For the text-containing cell, return its midpoint in (X, Y) coordinate format. 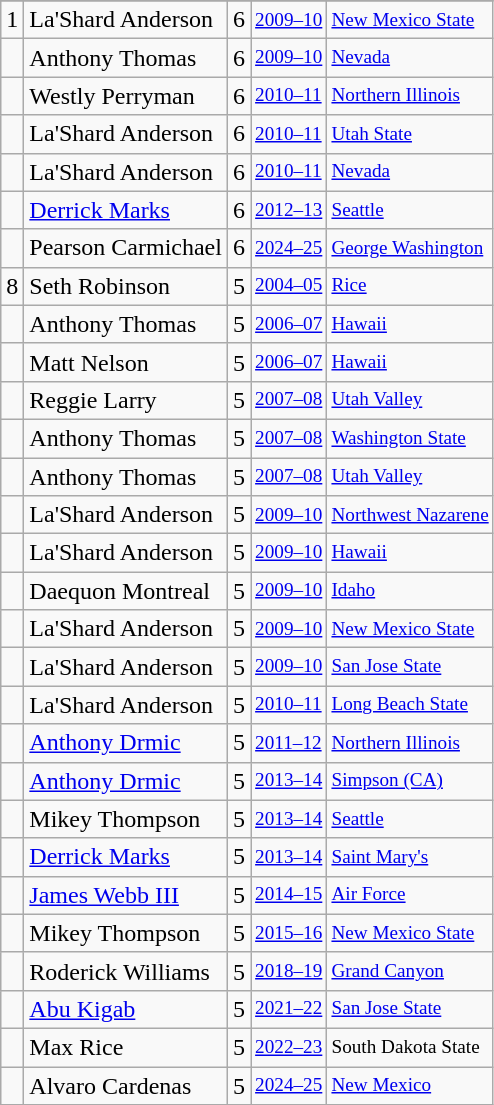
Long Beach State (410, 705)
Abu Kigab (126, 1009)
Westly Perryman (126, 96)
South Dakota State (410, 1047)
2014–15 (289, 895)
Max Rice (126, 1047)
2018–19 (289, 971)
8 (12, 286)
Roderick Williams (126, 971)
James Webb III (126, 895)
1 (12, 20)
Northwest Nazarene (410, 515)
2004–05 (289, 286)
George Washington (410, 248)
2022–23 (289, 1047)
Seth Robinson (126, 286)
Reggie Larry (126, 400)
New Mexico (410, 1085)
2012–13 (289, 210)
Air Force (410, 895)
Alvaro Cardenas (126, 1085)
Simpson (CA) (410, 781)
2015–16 (289, 933)
2011–12 (289, 743)
2021–22 (289, 1009)
Idaho (410, 591)
Rice (410, 286)
Utah State (410, 134)
Saint Mary's (410, 857)
Washington State (410, 438)
Matt Nelson (126, 362)
Grand Canyon (410, 971)
Pearson Carmichael (126, 248)
Daequon Montreal (126, 591)
